Determine the (X, Y) coordinate at the center of the cell enclosing the given text.  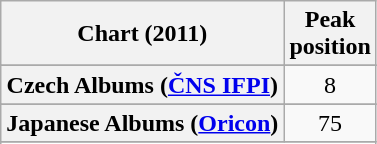
75 (330, 123)
Peak position (330, 34)
Czech Albums (ČNS IFPI) (142, 85)
Chart (2011) (142, 34)
Japanese Albums (Oricon) (142, 123)
8 (330, 85)
